Return (X, Y) of the center of cell containing provided text 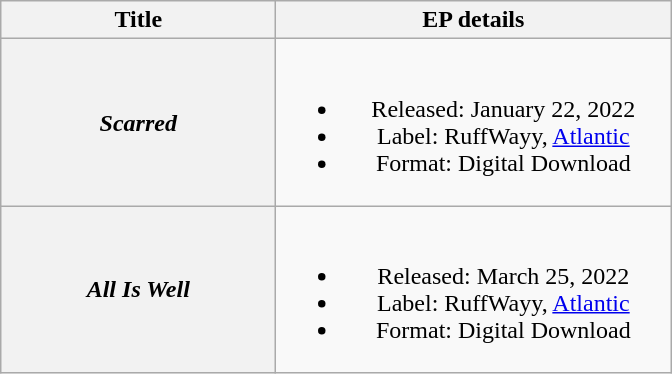
Released: March 25, 2022Label: RuffWayy, AtlanticFormat: Digital Download (474, 290)
All Is Well (138, 290)
Released: January 22, 2022Label: RuffWayy, AtlanticFormat: Digital Download (474, 122)
Title (138, 20)
Scarred (138, 122)
EP details (474, 20)
